For the text-containing cell, return its midpoint in (X, Y) coordinate format. 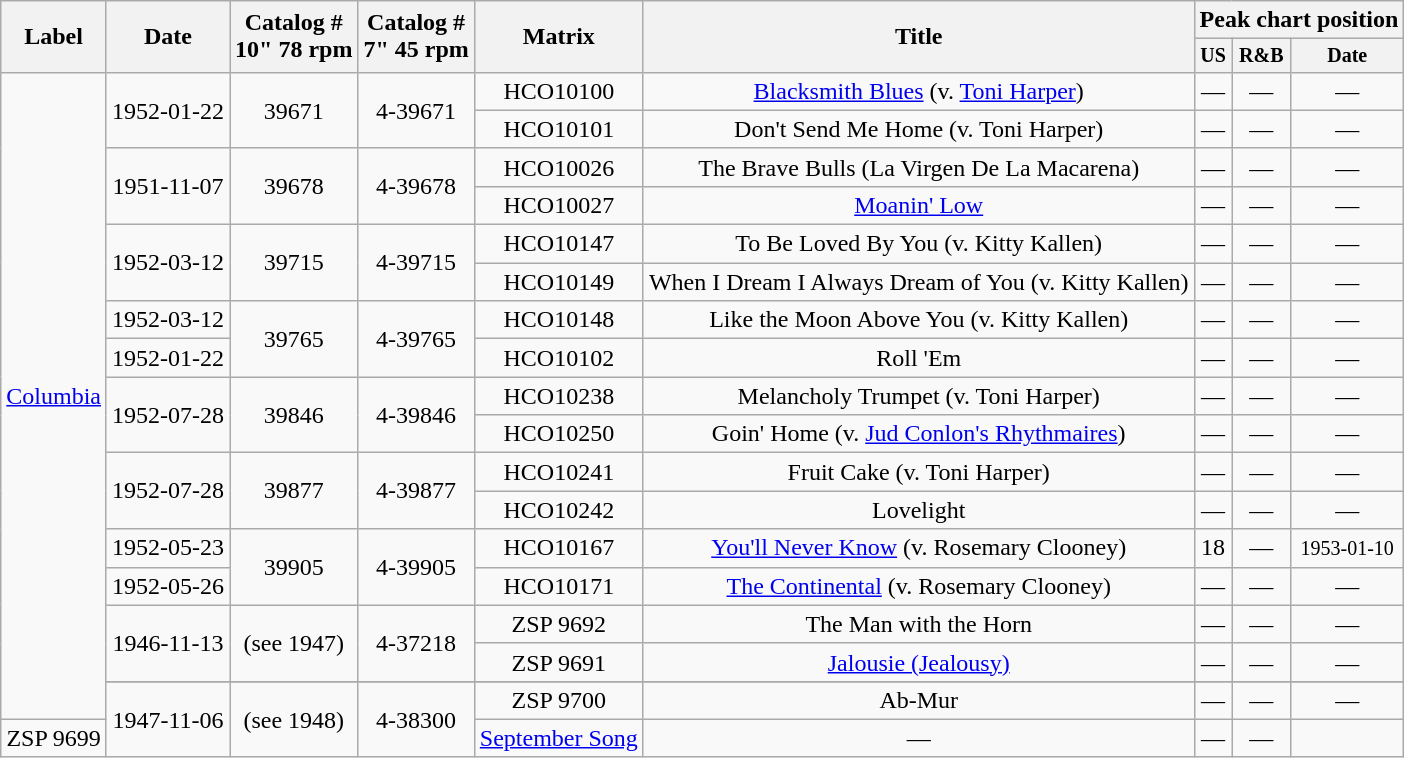
1952-05-26 (168, 586)
HCO10101 (558, 129)
Columbia (54, 396)
1947-11-06 (168, 719)
HCO10026 (558, 167)
39905 (294, 567)
1951-11-07 (168, 186)
HCO10147 (558, 244)
Matrix (558, 37)
1946-11-13 (168, 643)
HCO10171 (558, 586)
Melancholy Trumpet (v. Toni Harper) (918, 396)
ZSP 9691 (558, 662)
ZSP 9700 (558, 700)
18 (1213, 548)
39765 (294, 339)
4-39877 (416, 491)
Catalog #10" 78 rpm (294, 37)
4-37218 (416, 643)
1952-05-23 (168, 548)
(see 1947) (294, 643)
HCO10167 (558, 548)
Roll 'Em (918, 358)
Goin' Home (v. Jud Conlon's Rhythmaires) (918, 434)
Don't Send Me Home (v. Toni Harper) (918, 129)
Like the Moon Above You (v. Kitty Kallen) (918, 320)
R&B (1261, 56)
39846 (294, 415)
The Man with the Horn (918, 624)
ZSP 9692 (558, 624)
HCO10242 (558, 510)
You'll Never Know (v. Rosemary Clooney) (918, 548)
Fruit Cake (v. Toni Harper) (918, 472)
(see 1948) (294, 719)
HCO10241 (558, 472)
Moanin' Low (918, 205)
September Song (558, 738)
HCO10100 (558, 91)
4-38300 (416, 719)
39671 (294, 110)
1953-01-10 (1348, 548)
4-39715 (416, 263)
39678 (294, 186)
HCO10250 (558, 434)
HCO10149 (558, 282)
4-39905 (416, 567)
Label (54, 37)
HCO10102 (558, 358)
4-39678 (416, 186)
Title (918, 37)
To Be Loved By You (v. Kitty Kallen) (918, 244)
4-39671 (416, 110)
Peak chart position (1299, 20)
Blacksmith Blues (v. Toni Harper) (918, 91)
Catalog #7" 45 rpm (416, 37)
4-39765 (416, 339)
ZSP 9699 (54, 738)
HCO10148 (558, 320)
Lovelight (918, 510)
39715 (294, 263)
HCO10238 (558, 396)
US (1213, 56)
HCO10027 (558, 205)
4-39846 (416, 415)
Ab-Mur (918, 700)
The Brave Bulls (La Virgen De La Macarena) (918, 167)
39877 (294, 491)
Jalousie (Jealousy) (918, 662)
The Continental (v. Rosemary Clooney) (918, 586)
When I Dream I Always Dream of You (v. Kitty Kallen) (918, 282)
